For the text-containing cell, return its midpoint in (X, Y) coordinate format. 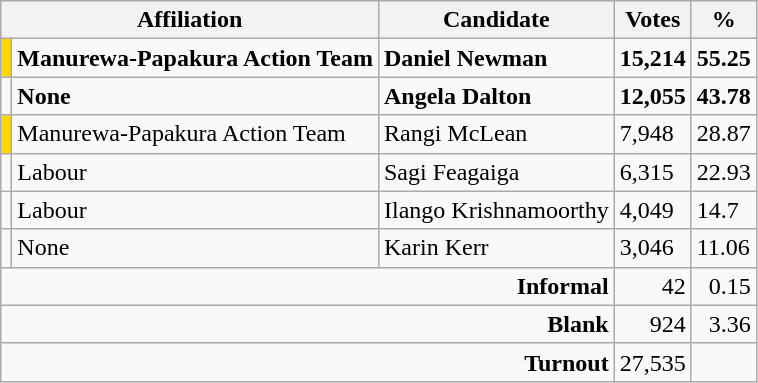
4,049 (652, 210)
Daniel Newman (496, 58)
924 (652, 324)
3,046 (652, 248)
55.25 (724, 58)
Affiliation (190, 20)
0.15 (724, 286)
Ilango Krishnamoorthy (496, 210)
Candidate (496, 20)
Rangi McLean (496, 134)
43.78 (724, 96)
11.06 (724, 248)
27,535 (652, 362)
14.7 (724, 210)
3.36 (724, 324)
22.93 (724, 172)
6,315 (652, 172)
Turnout (308, 362)
Sagi Feagaiga (496, 172)
Angela Dalton (496, 96)
12,055 (652, 96)
Votes (652, 20)
7,948 (652, 134)
15,214 (652, 58)
42 (652, 286)
28.87 (724, 134)
Informal (308, 286)
Karin Kerr (496, 248)
Blank (308, 324)
% (724, 20)
